Locate the cell with the specified text and output its (X, Y) center coordinate. 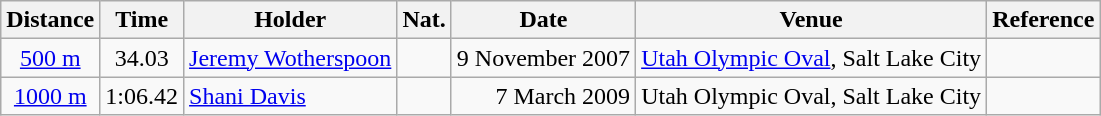
Holder (290, 20)
Nat. (424, 20)
9 November 2007 (543, 58)
Reference (1044, 20)
Shani Davis (290, 96)
Jeremy Wotherspoon (290, 58)
Date (543, 20)
500 m (50, 58)
Distance (50, 20)
7 March 2009 (543, 96)
Time (142, 20)
34.03 (142, 58)
1000 m (50, 96)
1:06.42 (142, 96)
Venue (812, 20)
